Determine the [X, Y] coordinate at the center of the cell enclosing the given text.  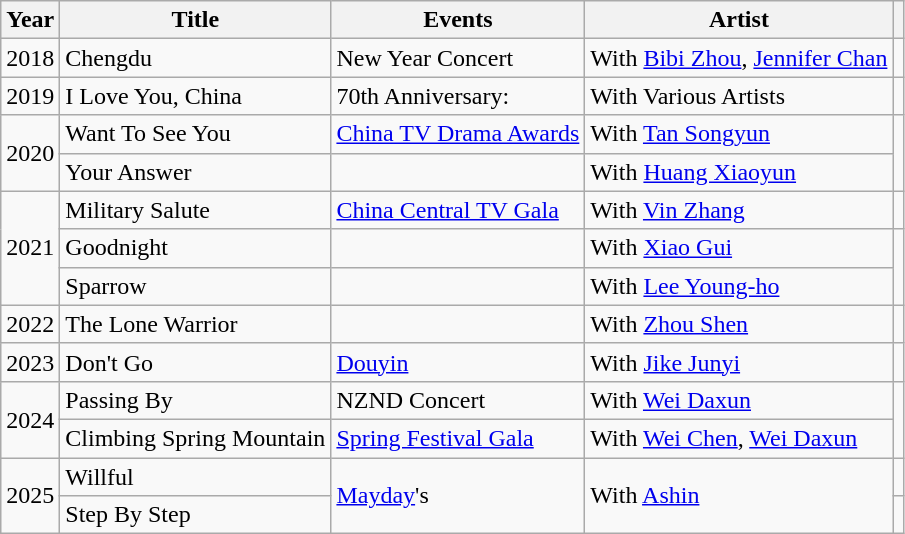
With Jike Junyi [739, 362]
With Xiao Gui [739, 248]
With Ashin [739, 496]
Spring Festival Gala [458, 438]
2022 [30, 324]
Climbing Spring Mountain [196, 438]
New Year Concert [458, 58]
Military Salute [196, 210]
Your Answer [196, 172]
Title [196, 20]
China Central TV Gala [458, 210]
2018 [30, 58]
Year [30, 20]
NZND Concert [458, 400]
I Love You, China [196, 96]
With Various Artists [739, 96]
Want To See You [196, 134]
Artist [739, 20]
China TV Drama Awards [458, 134]
Goodnight [196, 248]
With Wei Daxun [739, 400]
With Bibi Zhou, Jennifer Chan [739, 58]
With Tan Songyun [739, 134]
2019 [30, 96]
Don't Go [196, 362]
Sparrow [196, 286]
The Lone Warrior [196, 324]
With Huang Xiaoyun [739, 172]
Mayday's [458, 496]
70th Anniversary: [458, 96]
Willful [196, 477]
Step By Step [196, 515]
2024 [30, 419]
With Wei Chen, Wei Daxun [739, 438]
Douyin [458, 362]
2025 [30, 496]
With Lee Young-ho [739, 286]
2021 [30, 248]
Chengdu [196, 58]
Passing By [196, 400]
2020 [30, 153]
Events [458, 20]
With Vin Zhang [739, 210]
2023 [30, 362]
With Zhou Shen [739, 324]
